Capture the cell that displays the provided text and extract its [X, Y] central coordinate. 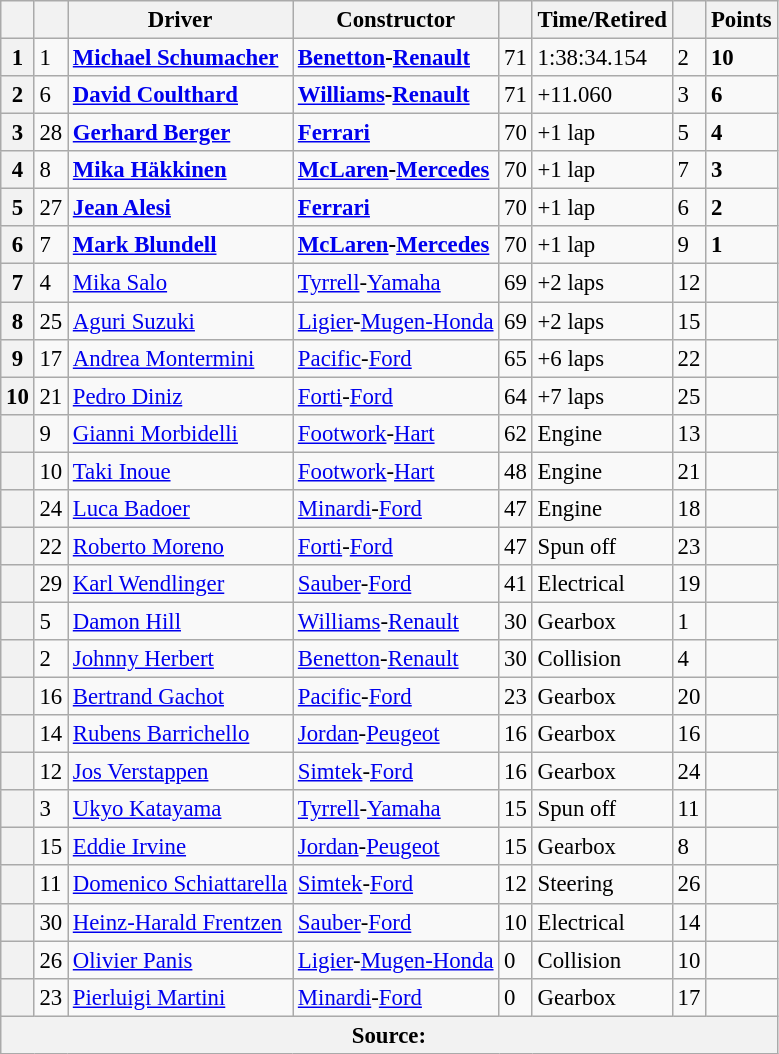
Andrea Montermini [180, 358]
27 [50, 208]
Roberto Moreno [180, 546]
Heinz-Harald Frentzen [180, 922]
+6 laps [602, 358]
41 [516, 584]
Damon Hill [180, 621]
Ukyo Katayama [180, 809]
20 [688, 697]
48 [516, 471]
28 [50, 133]
1:38:34.154 [602, 58]
Time/Retired [602, 20]
Jean Alesi [180, 208]
Rubens Barrichello [180, 734]
Jos Verstappen [180, 772]
Michael Schumacher [180, 58]
Mika Salo [180, 283]
Pedro Diniz [180, 396]
18 [688, 509]
Gianni Morbidelli [180, 433]
+7 laps [602, 396]
65 [516, 358]
Karl Wendlinger [180, 584]
29 [50, 584]
Olivier Panis [180, 960]
Johnny Herbert [180, 659]
19 [688, 584]
62 [516, 433]
Eddie Irvine [180, 847]
Steering [602, 885]
David Coulthard [180, 95]
Bertrand Gachot [180, 697]
Constructor [396, 20]
Pierluigi Martini [180, 997]
Aguri Suzuki [180, 321]
Driver [180, 20]
Gerhard Berger [180, 133]
64 [516, 396]
Source: [389, 1035]
+11.060 [602, 95]
Mark Blundell [180, 245]
13 [688, 433]
Mika Häkkinen [180, 170]
Domenico Schiattarella [180, 885]
Taki Inoue [180, 471]
Points [742, 20]
Luca Badoer [180, 509]
